Extract the [X, Y] coordinate from the center of the cell holding the provided text.  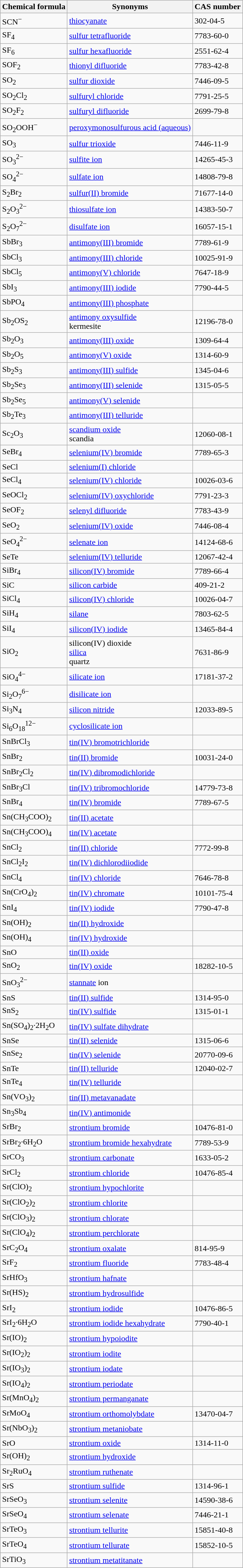
14383-50-7 [217, 209]
SnCl2I2 [34, 863]
1314-95-0 [217, 997]
strontium periodate [130, 1384]
Sb2S3 [34, 370]
sulfuryl difluoride [130, 111]
10031-24-0 [217, 758]
SnBrCl3 [34, 742]
SnS [34, 997]
SrI2 [34, 1308]
strontium orthomolybdate [130, 1414]
thiocyanate [130, 21]
7791-23-3 [217, 496]
thiosulfate ion [130, 209]
1315-01-1 [217, 1011]
Sr(ClO4)2 [34, 1233]
strontium bromide [130, 1128]
7789-67-5 [217, 803]
tin(II) hydroxide [130, 923]
peroxymonosulfurous acid (aqueous) [130, 127]
7646-78-8 [217, 878]
7783-42-8 [217, 66]
12067-42-4 [217, 557]
SiH4 [34, 614]
strontium selenate [130, 1515]
tin(IV) antimonide [130, 1112]
tin(IV) sulfate dihydrate [130, 1027]
strontium hydrosulfide [130, 1293]
SrSeO3 [34, 1500]
18282-10-5 [217, 966]
1309-64-4 [217, 340]
antimony(III) phosphate [130, 303]
13465-84-4 [217, 629]
7647-18-9 [217, 273]
SiI4 [34, 629]
SO2Cl2 [34, 96]
14590-38-6 [217, 1500]
12040-02-7 [217, 1068]
Sn(OH)2 [34, 923]
SO3 [34, 143]
tin(IV) tribromochloride [130, 787]
12060-08-1 [217, 434]
10101-75-4 [217, 893]
tin(II) selenide [130, 1040]
strontium tellurite [130, 1530]
Sr(NbO3)2 [34, 1429]
S2O72− [34, 226]
SrBr2 [34, 1128]
SnBr4 [34, 803]
7783-60-0 [217, 36]
SO2OOH− [34, 127]
814-95-9 [217, 1248]
strontium chlorate [130, 1218]
antimony oxysulfide kermesite [130, 321]
7446-09-5 [217, 81]
409-21-2 [217, 585]
sulfuryl chloride [130, 96]
SnSe [34, 1040]
2551-62-4 [217, 51]
7446-08-4 [217, 526]
Sr(IO4)2 [34, 1384]
7791-25-5 [217, 96]
Si6O1812− [34, 726]
antimony(III) selenide [130, 385]
SnBr2Cl2 [34, 772]
tin(IV) dichlorodiiodide [130, 863]
20770-09-6 [217, 1054]
silicon carbide [130, 585]
strontium iodide hexahydrate [130, 1323]
SnO [34, 952]
tin(IV) chloride [130, 878]
7789-53-9 [217, 1143]
strontium ruthenate [130, 1472]
Sn(OH)4 [34, 938]
10476-86-5 [217, 1308]
12196-78-0 [217, 321]
Sc2O3 [34, 434]
SnTe4 [34, 1083]
Sr(OH)2 [34, 1457]
Sb2Te3 [34, 415]
SbCl3 [34, 258]
SeTe [34, 557]
14265-45-3 [217, 160]
tin(IV) bromotrichloride [130, 742]
SnCl4 [34, 878]
7772-99-8 [217, 848]
strontium permanganate [130, 1399]
14808-79-8 [217, 177]
7631-86-9 [217, 652]
antimony(III) sulfide [130, 370]
Sb2Se5 [34, 400]
tin(IV) acetate [130, 833]
SO32− [34, 160]
sulfur hexafluoride [130, 51]
71677-14-0 [217, 193]
SiBr4 [34, 571]
SrCl2 [34, 1173]
strontium hafnate [130, 1278]
SnS2 [34, 1011]
Sr(IO)2 [34, 1338]
7790-44-5 [217, 288]
strontium chloride [130, 1173]
S2Br2 [34, 193]
disilicate ion [130, 694]
SrSeO4 [34, 1515]
tin(II) telluride [130, 1068]
antimony(III) iodide [130, 288]
SeBr4 [34, 452]
Si3N4 [34, 710]
10476-81-0 [217, 1128]
1315-06-6 [217, 1040]
strontium iodate [130, 1369]
antimony(III) chloride [130, 258]
Sn3Sb4 [34, 1112]
SeOCl2 [34, 496]
strontium metaniobate [130, 1429]
strontium bromide hexahydrate [130, 1143]
SnSe2 [34, 1054]
SrS [34, 1486]
sulfur trioxide [130, 143]
antimony(III) oxide [130, 340]
Sr(HS)2 [34, 1293]
Sr(IO3)2 [34, 1369]
SO2F2 [34, 111]
strontium sulfide [130, 1486]
tin(IV) hydroxide [130, 938]
strontium tellurate [130, 1545]
SiCl4 [34, 599]
Sr(IO2)2 [34, 1354]
SnO2 [34, 966]
strontium perchlorate [130, 1233]
SF6 [34, 51]
SrO [34, 1443]
SnO32− [34, 982]
disulfate ion [130, 226]
302-04-5 [217, 21]
14124-68-6 [217, 542]
tin(II) chloride [130, 848]
SrTeO3 [34, 1530]
tin(II) bromide [130, 758]
silicon nitride [130, 710]
16057-15-1 [217, 226]
selenium(I) chloride [130, 467]
strontium iodide [130, 1308]
SnI4 [34, 908]
SeO42− [34, 542]
10026-04-7 [217, 599]
sulfur dioxide [130, 81]
7789-66-4 [217, 571]
antimony(V) oxide [130, 355]
SbPO4 [34, 303]
tin(IV) telluride [130, 1083]
7446-11-9 [217, 143]
SrHfO3 [34, 1278]
2699-79-8 [217, 111]
selenyl difluoride [130, 511]
1633-05-2 [217, 1158]
antimony(V) selenide [130, 400]
1314-96-1 [217, 1486]
SO2 [34, 81]
14779-73-8 [217, 787]
tin(II) metavanadate [130, 1098]
SnBr2 [34, 758]
7803-62-5 [217, 614]
10025-91-9 [217, 258]
SrTeO4 [34, 1545]
SrF2 [34, 1263]
SnTe [34, 1068]
7790-40-1 [217, 1323]
tin(II) oxide [130, 952]
antimony(III) bromide [130, 243]
SiO44− [34, 677]
SeCl [34, 467]
strontium hypoiodite [130, 1338]
strontium oxide [130, 1443]
7789-61-9 [217, 243]
Sb2Se3 [34, 385]
strontium hydroxide [130, 1457]
tin(IV) dibromodichloride [130, 772]
13470-04-7 [217, 1414]
strontium hypochlorite [130, 1188]
tin(II) acetate [130, 818]
SrCO3 [34, 1158]
strontium carbonate [130, 1158]
scandium oxide scandia [130, 434]
Sr(ClO)2 [34, 1188]
7446-21-1 [217, 1515]
Sr(ClO2)2 [34, 1203]
SrMoO4 [34, 1414]
strontium oxalate [130, 1248]
tin(IV) bromide [130, 803]
selenium(IV) telluride [130, 557]
sulfur tetrafluoride [130, 36]
SOF2 [34, 66]
17181-37-2 [217, 677]
Sb2O3 [34, 340]
Sn(CrO4)2 [34, 893]
thionyl difluoride [130, 66]
7789-65-3 [217, 452]
Sr(ClO3)2 [34, 1218]
Sn(SO4)2·2H2O [34, 1027]
selenium(IV) bromide [130, 452]
7783-48-4 [217, 1263]
SCN− [34, 21]
7783-43-9 [217, 511]
silane [130, 614]
cyclosilicate ion [130, 726]
antimony(V) chloride [130, 273]
CAS number [217, 7]
selenate ion [130, 542]
sulfate ion [130, 177]
strontium chlorite [130, 1203]
SiO2 [34, 652]
SrI2·6H2O [34, 1323]
SnBr3Cl [34, 787]
SrBr2·6H2O [34, 1143]
strontium iodite [130, 1354]
12033-89-5 [217, 710]
strontium metatitanate [130, 1560]
selenium(IV) oxide [130, 526]
Sn(VO3)2 [34, 1098]
1315-05-5 [217, 385]
sulfur(II) bromide [130, 193]
10026-03-6 [217, 481]
Sb2OS2 [34, 321]
SrTiO3 [34, 1560]
silicon(IV) iodide [130, 629]
Sn(CH3COO)2 [34, 818]
tin(II) sulfide [130, 997]
silicate ion [130, 677]
silicon(IV) dioxide silica quartz [130, 652]
SeO2 [34, 526]
sulfite ion [130, 160]
Si2O76− [34, 694]
tin(IV) selenide [130, 1054]
Sr(MnO4)2 [34, 1399]
SiC [34, 585]
SF4 [34, 36]
tin(IV) sulfide [130, 1011]
silicon(IV) bromide [130, 571]
SO42− [34, 177]
selenium(IV) chloride [130, 481]
Synonyms [130, 7]
strontium selenite [130, 1500]
15851-40-8 [217, 1530]
Sr2RuO4 [34, 1472]
1345-04-6 [217, 370]
SnCl2 [34, 848]
Chemical formula [34, 7]
SrC2O4 [34, 1248]
15852-10-5 [217, 1545]
SeOF2 [34, 511]
SbI3 [34, 288]
SbCl5 [34, 273]
silicon(IV) chloride [130, 599]
SbBr3 [34, 243]
strontium fluoride [130, 1263]
10476-85-4 [217, 1173]
SeCl4 [34, 481]
1314-11-0 [217, 1443]
tin(IV) iodide [130, 908]
Sn(CH3COO)4 [34, 833]
1314-60-9 [217, 355]
S2O32− [34, 209]
antimony(III) telluride [130, 415]
stannate ion [130, 982]
tin(IV) chromate [130, 893]
selenium(IV) oxychloride [130, 496]
tin(IV) oxide [130, 966]
Sb2O5 [34, 355]
7790-47-8 [217, 908]
